For the text-containing cell, return its midpoint in (x, y) coordinate format. 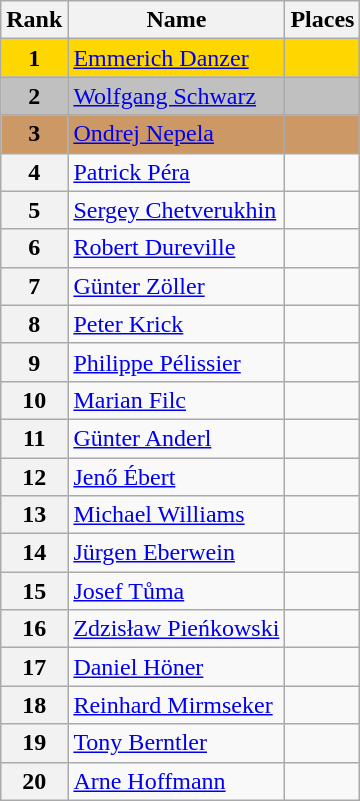
9 (34, 362)
Robert Dureville (176, 248)
6 (34, 248)
16 (34, 629)
Emmerich Danzer (176, 58)
1 (34, 58)
3 (34, 134)
11 (34, 438)
10 (34, 400)
8 (34, 324)
Patrick Péra (176, 172)
Josef Tůma (176, 591)
Tony Berntler (176, 743)
Arne Hoffmann (176, 781)
Jenő Ébert (176, 477)
Michael Williams (176, 515)
Wolfgang Schwarz (176, 96)
4 (34, 172)
Marian Filc (176, 400)
5 (34, 210)
17 (34, 667)
Günter Zöller (176, 286)
19 (34, 743)
Peter Krick (176, 324)
12 (34, 477)
Places (322, 20)
Reinhard Mirmseker (176, 705)
Zdzisław Pieńkowski (176, 629)
Jürgen Eberwein (176, 553)
Sergey Chetverukhin (176, 210)
7 (34, 286)
13 (34, 515)
Rank (34, 20)
Ondrej Nepela (176, 134)
20 (34, 781)
18 (34, 705)
14 (34, 553)
Günter Anderl (176, 438)
Daniel Höner (176, 667)
Philippe Pélissier (176, 362)
15 (34, 591)
Name (176, 20)
2 (34, 96)
